Scan for the cell matching the given text and deliver its [X, Y] coordinate at center. 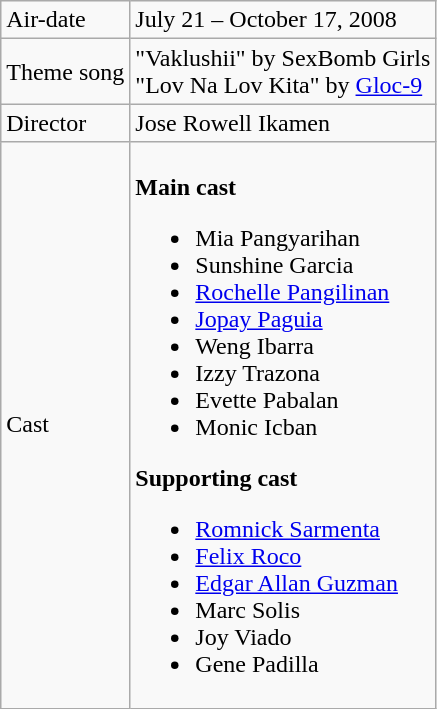
Theme song [66, 72]
Cast [66, 425]
July 21 – October 17, 2008 [283, 20]
Director [66, 123]
"Vaklushii" by SexBomb Girls "Lov Na Lov Kita" by Gloc-9 [283, 72]
Jose Rowell Ikamen [283, 123]
Air-date [66, 20]
